Search for the cell housing the specified text and yield its [X, Y] center coordinate. 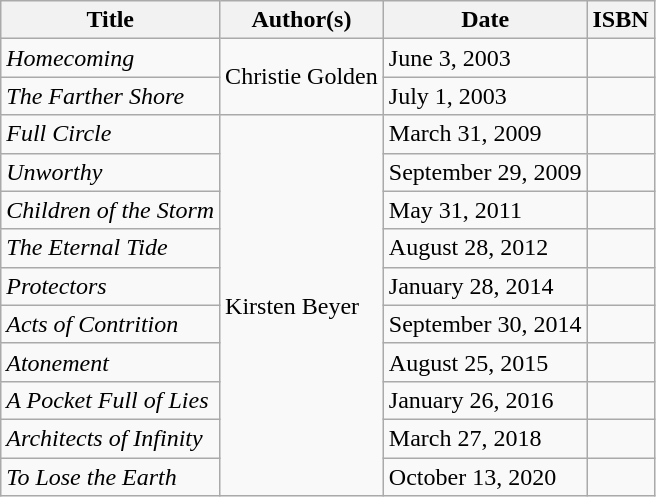
Architects of Infinity [110, 438]
Unworthy [110, 172]
A Pocket Full of Lies [110, 400]
The Eternal Tide [110, 248]
October 13, 2020 [485, 477]
September 29, 2009 [485, 172]
March 31, 2009 [485, 134]
June 3, 2003 [485, 58]
Title [110, 20]
January 28, 2014 [485, 286]
August 25, 2015 [485, 362]
To Lose the Earth [110, 477]
Children of the Storm [110, 210]
August 28, 2012 [485, 248]
Atonement [110, 362]
May 31, 2011 [485, 210]
January 26, 2016 [485, 400]
Christie Golden [302, 77]
Kirsten Beyer [302, 306]
The Farther Shore [110, 96]
March 27, 2018 [485, 438]
September 30, 2014 [485, 324]
ISBN [620, 20]
Homecoming [110, 58]
July 1, 2003 [485, 96]
Acts of Contrition [110, 324]
Protectors [110, 286]
Author(s) [302, 20]
Full Circle [110, 134]
Date [485, 20]
